Determine the [X, Y] coordinate at the center of the cell enclosing the given text.  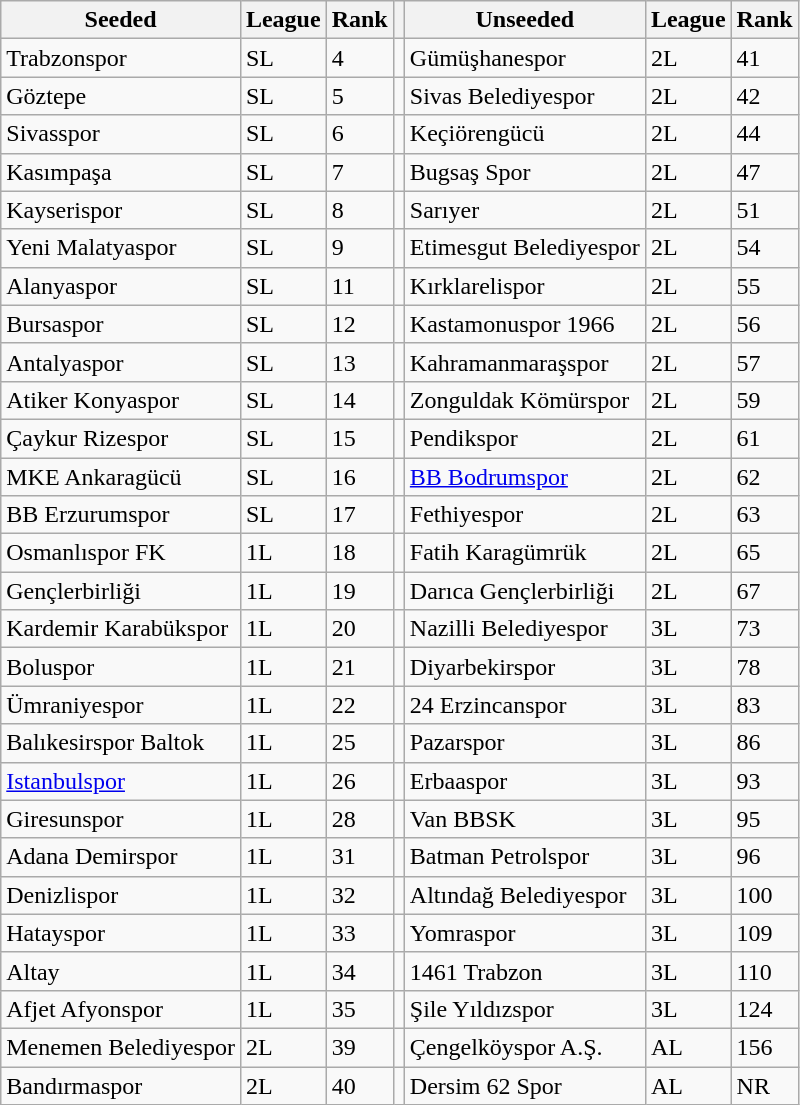
55 [764, 286]
8 [360, 210]
22 [360, 705]
40 [360, 1085]
35 [360, 1009]
Çaykur Rizespor [121, 438]
65 [764, 553]
6 [360, 134]
15 [360, 438]
Bandırmaspor [121, 1085]
44 [764, 134]
Kastamonuspor 1966 [524, 324]
Sivasspor [121, 134]
61 [764, 438]
Hatayspor [121, 933]
21 [360, 667]
5 [360, 96]
Çengelköyspor A.Ş. [524, 1047]
78 [764, 667]
86 [764, 743]
Kayserispor [121, 210]
Sivas Belediyespor [524, 96]
Şile Yıldızspor [524, 1009]
100 [764, 895]
Darıca Gençlerbirliği [524, 591]
Osmanlıspor FK [121, 553]
Kasımpaşa [121, 172]
Boluspor [121, 667]
39 [360, 1047]
Kahramanmaraşspor [524, 362]
83 [764, 705]
20 [360, 629]
1461 Trabzon [524, 971]
56 [764, 324]
Atiker Konyaspor [121, 400]
MKE Ankaragücü [121, 477]
Kırklarelispor [524, 286]
59 [764, 400]
34 [360, 971]
Denizlispor [121, 895]
Erbaaspor [524, 781]
16 [360, 477]
18 [360, 553]
41 [764, 58]
12 [360, 324]
Antalyaspor [121, 362]
14 [360, 400]
Adana Demirspor [121, 857]
Diyarbekirspor [524, 667]
19 [360, 591]
Menemen Belediyespor [121, 1047]
Keçiörengücü [524, 134]
110 [764, 971]
Pazarspor [524, 743]
Fethiyespor [524, 515]
Pendikspor [524, 438]
Trabzonspor [121, 58]
Batman Petrolspor [524, 857]
Dersim 62 Spor [524, 1085]
BB Bodrumspor [524, 477]
Yomraspor [524, 933]
Nazilli Belediyespor [524, 629]
42 [764, 96]
7 [360, 172]
Alanyaspor [121, 286]
Gümüşhanespor [524, 58]
51 [764, 210]
Unseeded [524, 20]
Istanbulspor [121, 781]
62 [764, 477]
Etimesgut Belediyespor [524, 248]
Balıkesirspor Baltok [121, 743]
4 [360, 58]
Van BBSK [524, 819]
Afjet Afyonspor [121, 1009]
124 [764, 1009]
13 [360, 362]
63 [764, 515]
67 [764, 591]
Ümraniyespor [121, 705]
96 [764, 857]
24 Erzincanspor [524, 705]
Yeni Malatyaspor [121, 248]
17 [360, 515]
NR [764, 1085]
BB Erzurumspor [121, 515]
Gençlerbirliği [121, 591]
Seeded [121, 20]
Fatih Karagümrük [524, 553]
Kardemir Karabükspor [121, 629]
33 [360, 933]
Altındağ Belediyespor [524, 895]
54 [764, 248]
73 [764, 629]
Bursaspor [121, 324]
11 [360, 286]
156 [764, 1047]
31 [360, 857]
32 [360, 895]
28 [360, 819]
57 [764, 362]
Sarıyer [524, 210]
Giresunspor [121, 819]
93 [764, 781]
25 [360, 743]
95 [764, 819]
Göztepe [121, 96]
Zonguldak Kömürspor [524, 400]
Bugsaş Spor [524, 172]
47 [764, 172]
109 [764, 933]
9 [360, 248]
Altay [121, 971]
26 [360, 781]
